Capture the cell that displays the provided text and extract its (x, y) central coordinate. 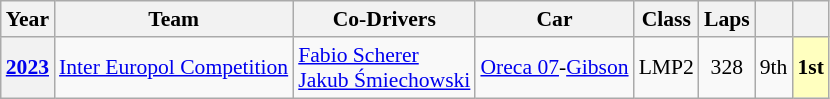
Fabio Scherer Jakub Śmiechowski (384, 68)
Team (174, 19)
Inter Europol Competition (174, 68)
Year (28, 19)
9th (774, 68)
1st (810, 68)
Oreca 07-Gibson (554, 68)
Co-Drivers (384, 19)
LMP2 (666, 68)
Car (554, 19)
2023 (28, 68)
Class (666, 19)
328 (727, 68)
Laps (727, 19)
